From the cell containing the given text, extract its center point as (x, y) coordinate. 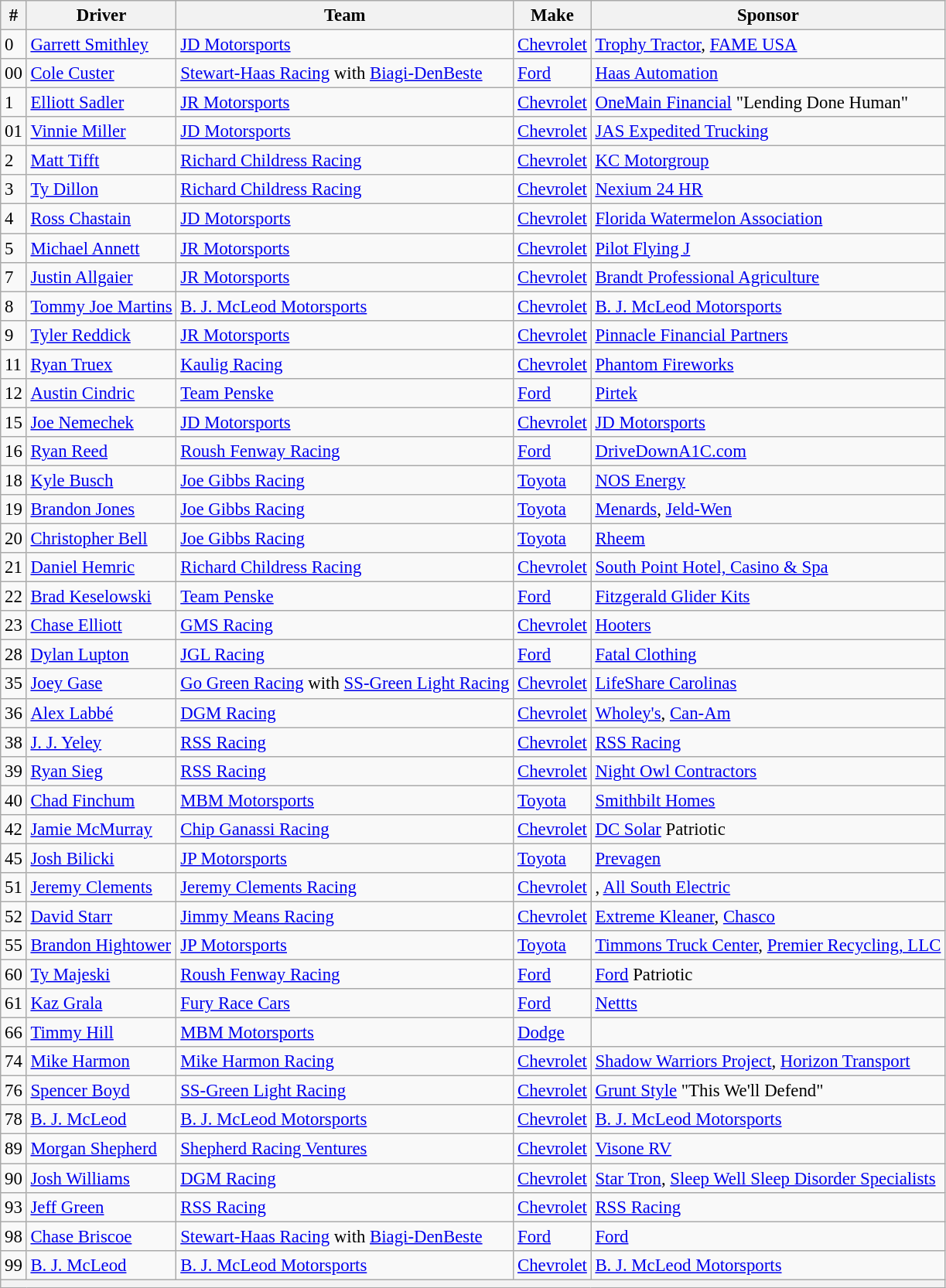
Menards, Jeld-Wen (768, 509)
OneMain Financial "Lending Done Human" (768, 103)
Elliott Sadler (101, 103)
# (14, 15)
SS-Green Light Racing (345, 1091)
Ross Chastain (101, 219)
22 (14, 597)
Chase Briscoe (101, 1236)
Justin Allgaier (101, 277)
7 (14, 277)
Tommy Joe Martins (101, 306)
66 (14, 1033)
19 (14, 509)
Garrett Smithley (101, 45)
18 (14, 480)
98 (14, 1236)
, All South Electric (768, 888)
78 (14, 1120)
60 (14, 975)
Jeff Green (101, 1207)
Jimmy Means Racing (345, 916)
Sponsor (768, 15)
Haas Automation (768, 73)
Christopher Bell (101, 539)
Dodge (552, 1033)
Wholey's, Can-Am (768, 713)
99 (14, 1265)
LifeShare Carolinas (768, 684)
KC Motorgroup (768, 161)
61 (14, 1003)
Ryan Reed (101, 451)
DC Solar Patriotic (768, 830)
39 (14, 771)
74 (14, 1061)
35 (14, 684)
23 (14, 625)
11 (14, 364)
15 (14, 422)
90 (14, 1178)
20 (14, 539)
93 (14, 1207)
Brandt Professional Agriculture (768, 277)
21 (14, 567)
Nettts (768, 1003)
51 (14, 888)
Phantom Fireworks (768, 364)
Kyle Busch (101, 480)
Ford Patriotic (768, 975)
3 (14, 189)
South Point Hotel, Casino & Spa (768, 567)
16 (14, 451)
Mike Harmon (101, 1061)
Matt Tifft (101, 161)
45 (14, 858)
Prevagen (768, 858)
Driver (101, 15)
JGL Racing (345, 655)
Jeremy Clements Racing (345, 888)
Extreme Kleaner, Chasco (768, 916)
Go Green Racing with SS-Green Light Racing (345, 684)
Ty Majeski (101, 975)
Star Tron, Sleep Well Sleep Disorder Specialists (768, 1178)
Pilot Flying J (768, 248)
40 (14, 800)
Shepherd Racing Ventures (345, 1149)
01 (14, 131)
Josh Williams (101, 1178)
52 (14, 916)
Pirtek (768, 394)
Brad Keselowski (101, 597)
Timmy Hill (101, 1033)
David Starr (101, 916)
Daniel Hemric (101, 567)
00 (14, 73)
1 (14, 103)
76 (14, 1091)
Timmons Truck Center, Premier Recycling, LLC (768, 946)
8 (14, 306)
Tyler Reddick (101, 335)
Ty Dillon (101, 189)
Chad Finchum (101, 800)
Vinnie Miller (101, 131)
Ryan Sieg (101, 771)
Nexium 24 HR (768, 189)
9 (14, 335)
Trophy Tractor, FAME USA (768, 45)
12 (14, 394)
42 (14, 830)
Brandon Jones (101, 509)
28 (14, 655)
Brandon Hightower (101, 946)
38 (14, 742)
2 (14, 161)
Shadow Warriors Project, Horizon Transport (768, 1061)
Chase Elliott (101, 625)
Spencer Boyd (101, 1091)
5 (14, 248)
55 (14, 946)
Jamie McMurray (101, 830)
JAS Expedited Trucking (768, 131)
36 (14, 713)
Josh Bilicki (101, 858)
GMS Racing (345, 625)
DriveDownA1C.com (768, 451)
Austin Cindric (101, 394)
Mike Harmon Racing (345, 1061)
Florida Watermelon Association (768, 219)
Kaz Grala (101, 1003)
Jeremy Clements (101, 888)
89 (14, 1149)
4 (14, 219)
Team (345, 15)
Night Owl Contractors (768, 771)
Alex Labbé (101, 713)
Pinnacle Financial Partners (768, 335)
Visone RV (768, 1149)
Cole Custer (101, 73)
Joe Nemechek (101, 422)
Make (552, 15)
Smithbilt Homes (768, 800)
Fatal Clothing (768, 655)
Morgan Shepherd (101, 1149)
Fury Race Cars (345, 1003)
Joey Gase (101, 684)
Ryan Truex (101, 364)
J. J. Yeley (101, 742)
Dylan Lupton (101, 655)
Hooters (768, 625)
Chip Ganassi Racing (345, 830)
Kaulig Racing (345, 364)
Fitzgerald Glider Kits (768, 597)
Grunt Style "This We'll Defend" (768, 1091)
Rheem (768, 539)
Michael Annett (101, 248)
0 (14, 45)
NOS Energy (768, 480)
